Find where the given text appears and provide that cell's center as [X, Y] coordinate. 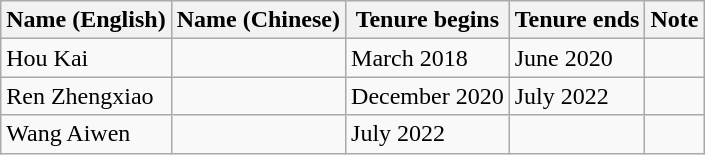
Hou Kai [86, 58]
Tenure ends [577, 20]
Ren Zhengxiao [86, 96]
December 2020 [428, 96]
March 2018 [428, 58]
Name (English) [86, 20]
Tenure begins [428, 20]
Wang Aiwen [86, 134]
Name (Chinese) [258, 20]
June 2020 [577, 58]
Note [674, 20]
